Return the (X, Y) coordinate for the center point of the cell that contains the specified text.  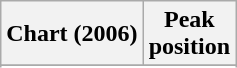
Chart (2006) (72, 34)
Peakposition (189, 34)
